Search for the cell housing the specified text and yield its [x, y] center coordinate. 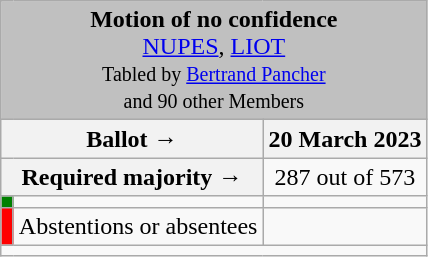
Required majority → [132, 177]
Ballot → [132, 139]
20 March 2023 [345, 139]
287 out of 573 [345, 177]
Motion of no confidence NUPES, LIOTTabled by Bertrand Pancherand 90 other Members [214, 60]
Abstentions or absentees [138, 226]
